Determine the [x, y] coordinate at the center of the cell enclosing the given text.  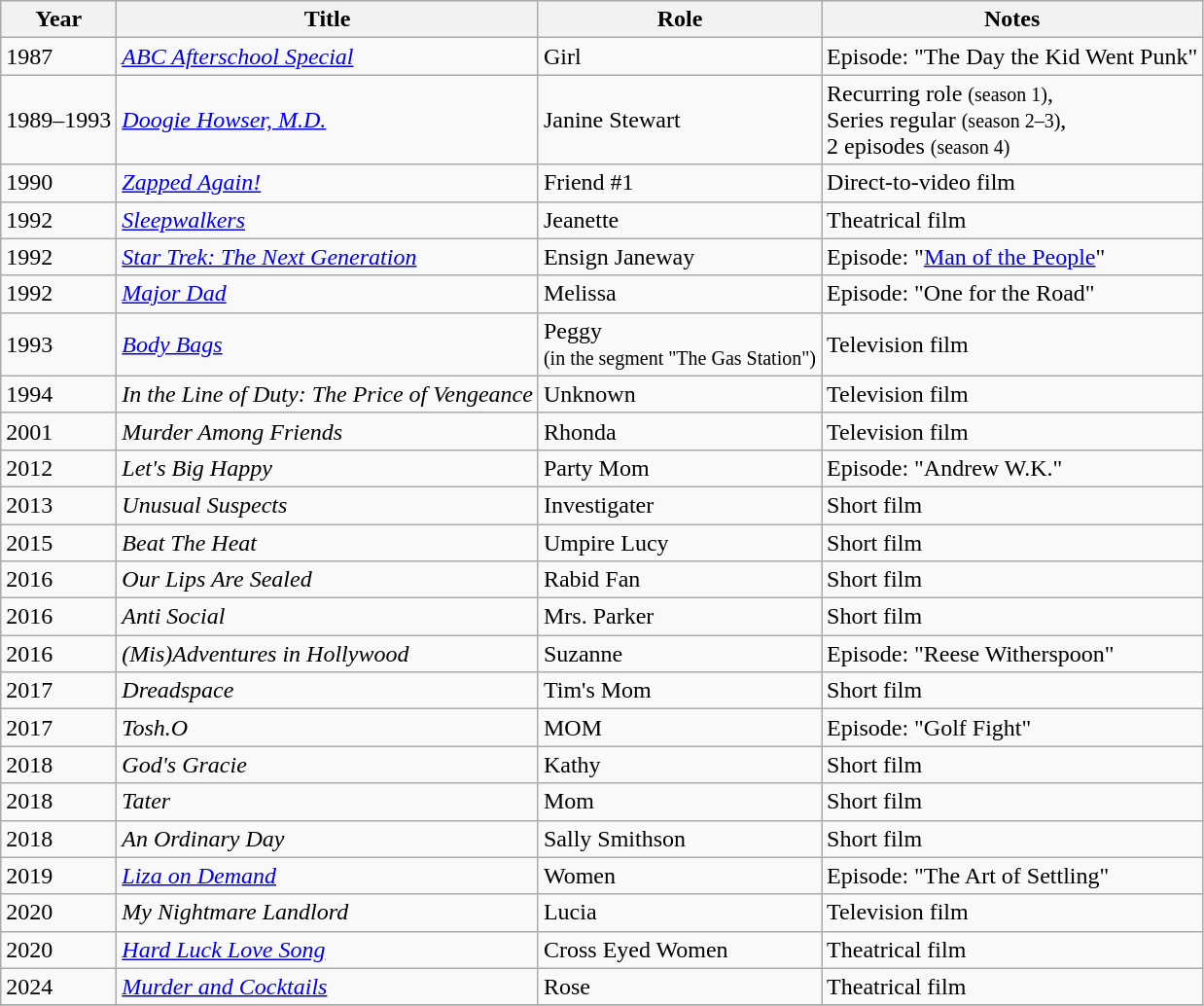
Party Mom [679, 468]
1994 [58, 394]
Jeanette [679, 220]
MOM [679, 728]
Friend #1 [679, 183]
Dreadspace [328, 691]
Notes [1012, 19]
Episode: "Man of the People" [1012, 257]
Tater [328, 802]
Kathy [679, 765]
Sleepwalkers [328, 220]
Year [58, 19]
Ensign Janeway [679, 257]
Our Lips Are Sealed [328, 580]
Girl [679, 56]
1987 [58, 56]
Unknown [679, 394]
Janine Stewart [679, 120]
Let's Big Happy [328, 468]
Rhonda [679, 431]
Episode: "Reese Witherspoon" [1012, 654]
Role [679, 19]
An Ordinary Day [328, 839]
God's Gracie [328, 765]
Anti Social [328, 617]
Episode: "The Day the Kid Went Punk" [1012, 56]
Major Dad [328, 294]
Cross Eyed Women [679, 950]
2001 [58, 431]
Unusual Suspects [328, 505]
2019 [58, 876]
Tosh.O [328, 728]
(Mis)Adventures in Hollywood [328, 654]
Direct-to-video film [1012, 183]
Episode: "Andrew W.K." [1012, 468]
Star Trek: The Next Generation [328, 257]
Suzanne [679, 654]
ABC Afterschool Special [328, 56]
Hard Luck Love Song [328, 950]
1993 [58, 344]
Episode: "One for the Road" [1012, 294]
Recurring role (season 1),Series regular (season 2–3),2 episodes (season 4) [1012, 120]
2013 [58, 505]
In the Line of Duty: The Price of Vengeance [328, 394]
Melissa [679, 294]
1989–1993 [58, 120]
Rose [679, 987]
Doogie Howser, M.D. [328, 120]
Mom [679, 802]
Sally Smithson [679, 839]
Peggy(in the segment "The Gas Station") [679, 344]
Lucia [679, 913]
My Nightmare Landlord [328, 913]
Murder and Cocktails [328, 987]
1990 [58, 183]
Beat The Heat [328, 542]
2024 [58, 987]
2015 [58, 542]
Rabid Fan [679, 580]
Women [679, 876]
Zapped Again! [328, 183]
Investigater [679, 505]
Tim's Mom [679, 691]
Umpire Lucy [679, 542]
Title [328, 19]
2012 [58, 468]
Episode: "Golf Fight" [1012, 728]
Mrs. Parker [679, 617]
Episode: "The Art of Settling" [1012, 876]
Liza on Demand [328, 876]
Murder Among Friends [328, 431]
Body Bags [328, 344]
